Pinpoint the cell where the given text exists, returning its [x, y] midpoint coordinate. 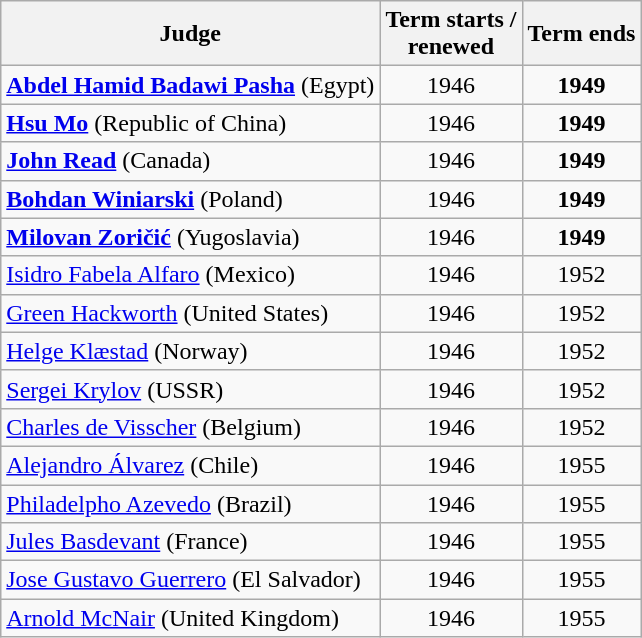
Term starts / renewed [451, 34]
Helge Klæstad (Norway) [190, 351]
Jose Gustavo Guerrero (El Salvador) [190, 580]
Green Hackworth (United States) [190, 313]
Isidro Fabela Alfaro (Mexico) [190, 275]
Sergei Krylov (USSR) [190, 389]
Philadelpho Azevedo (Brazil) [190, 503]
Jules Basdevant (France) [190, 542]
Arnold McNair (United Kingdom) [190, 618]
Milovan Zoričić (Yugoslavia) [190, 237]
Charles de Visscher (Belgium) [190, 427]
Alejandro Álvarez (Chile) [190, 465]
Term ends [582, 34]
Judge [190, 34]
John Read (Canada) [190, 161]
Abdel Hamid Badawi Pasha (Egypt) [190, 85]
Bohdan Winiarski (Poland) [190, 199]
Hsu Mo (Republic of China) [190, 123]
